Locate the cell with the specified text and output its [x, y] center coordinate. 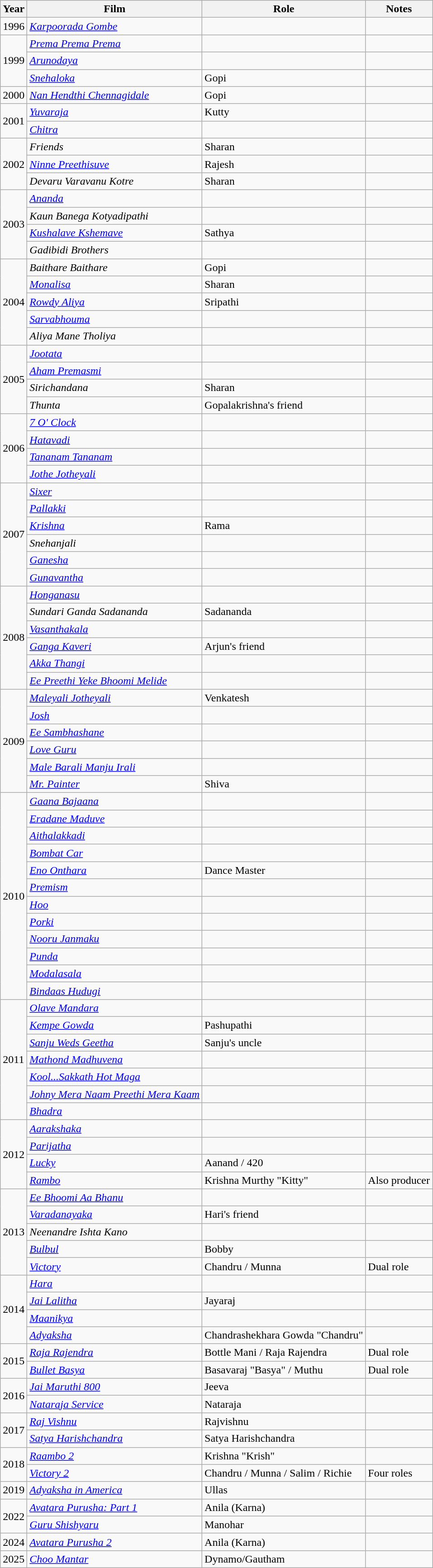
Hari's friend [284, 1215]
Aithalakkadi [115, 836]
Karpoorada Gombe [115, 26]
Sathya [284, 233]
Yuvaraja [115, 112]
Kutty [284, 112]
Olave Mandara [115, 1008]
Kempe Gowda [115, 1025]
Avatara Purusha: Part 1 [115, 1507]
Tananam Tananam [115, 457]
Honganasu [115, 595]
Punda [115, 956]
Snehaloka [115, 78]
Parijatha [115, 1146]
2013 [14, 1232]
1999 [14, 61]
Hara [115, 1283]
Jai Lalitha [115, 1301]
Jai Maruthi 800 [115, 1387]
Ee Preethi Yeke Bhoomi Melide [115, 681]
2018 [14, 1464]
Josh [115, 715]
Victory 2 [115, 1473]
Thunta [115, 405]
Rambo [115, 1180]
Arjun's friend [284, 646]
Bombat Car [115, 853]
Ullas [284, 1490]
1996 [14, 26]
Dynamo/Gautham [284, 1559]
Sanju's uncle [284, 1042]
2014 [14, 1309]
Bobby [284, 1249]
Monalisa [115, 285]
Avatara Purusha 2 [115, 1542]
Gadibidi Brothers [115, 250]
Prema Prema Prema [115, 43]
2004 [14, 302]
Role [284, 9]
2009 [14, 741]
Guru Shishyaru [115, 1525]
Jootata [115, 353]
2010 [14, 896]
Choo Mantar [115, 1559]
2006 [14, 448]
Vasanthakala [115, 629]
Bulbul [115, 1249]
Chandru / Munna / Salim / Richie [284, 1473]
Jayaraj [284, 1301]
2008 [14, 638]
Baithare Baithare [115, 267]
Krishna [115, 526]
2011 [14, 1059]
Maanikya [115, 1318]
Nooru Janmaku [115, 939]
Ee Bhoomi Aa Bhanu [115, 1197]
Eno Onthara [115, 870]
Arunodaya [115, 61]
Akka Thangi [115, 663]
Modalasala [115, 973]
Kaun Banega Kotyadipathi [115, 216]
Chandru / Munna [284, 1266]
2007 [14, 534]
Nataraja Service [115, 1404]
Ninne Preethisuve [115, 164]
Sixer [115, 491]
Varadanayaka [115, 1215]
Sadananda [284, 612]
Krishna "Krish" [284, 1456]
Chitra [115, 129]
Raj Vishnu [115, 1421]
2016 [14, 1396]
Chandrashekhara Gowda "Chandru" [284, 1335]
Adyaksha [115, 1335]
Gunavantha [115, 577]
Film [115, 9]
2015 [14, 1361]
Sarvabhouma [115, 319]
Mathond Madhuvena [115, 1060]
Basavaraj "Basya" / Muthu [284, 1370]
Porki [115, 922]
Devaru Varavanu Kotre [115, 181]
Pallakki [115, 509]
Four roles [399, 1473]
Raja Rajendra [115, 1353]
Dance Master [284, 870]
2024 [14, 1542]
2025 [14, 1559]
Nataraja [284, 1404]
2001 [14, 121]
Bullet Basya [115, 1370]
2000 [14, 95]
Friends [115, 147]
Also producer [399, 1180]
Kushalave Kshemave [115, 233]
Sripathi [284, 302]
Ganga Kaveri [115, 646]
Aliya Mane Tholiya [115, 336]
Hatavadi [115, 439]
Aanand / 420 [284, 1163]
Notes [399, 9]
2003 [14, 224]
Aarakshaka [115, 1129]
Premism [115, 887]
Rajesh [284, 164]
2022 [14, 1516]
Venkatesh [284, 698]
Sirichandana [115, 388]
2012 [14, 1154]
Krishna Murthy "Kitty" [284, 1180]
Bindaas Hudugi [115, 991]
Snehanjali [115, 543]
Bhadra [115, 1111]
Ganesha [115, 560]
Eradane Maduve [115, 819]
Victory [115, 1266]
Neenandre Ishta Kano [115, 1232]
Gopalakrishna's friend [284, 405]
7 O' Clock [115, 422]
Love Guru [115, 749]
Pashupathi [284, 1025]
Rama [284, 526]
Ananda [115, 198]
Mr. Painter [115, 784]
Sundari Ganda Sadananda [115, 612]
2017 [14, 1430]
Jothe Jotheyali [115, 474]
Nan Hendthi Chennagidale [115, 95]
2005 [14, 379]
Lucky [115, 1163]
Gaana Bajaana [115, 801]
Adyaksha in America [115, 1490]
Male Barali Manju Irali [115, 767]
Kool...Sakkath Hot Maga [115, 1077]
2002 [14, 164]
2019 [14, 1490]
Ee Sambhashane [115, 732]
Year [14, 9]
Shiva [284, 784]
Jeeva [284, 1387]
Aham Premasmi [115, 371]
Hoo [115, 905]
Rajvishnu [284, 1421]
Rowdy Aliya [115, 302]
Manohar [284, 1525]
Maleyali Jotheyali [115, 698]
Sanju Weds Geetha [115, 1042]
Bottle Mani / Raja Rajendra [284, 1353]
Johny Mera Naam Preethi Mera Kaam [115, 1094]
Raambo 2 [115, 1456]
